Extract the [x, y] coordinate from the center of the cell holding the provided text.  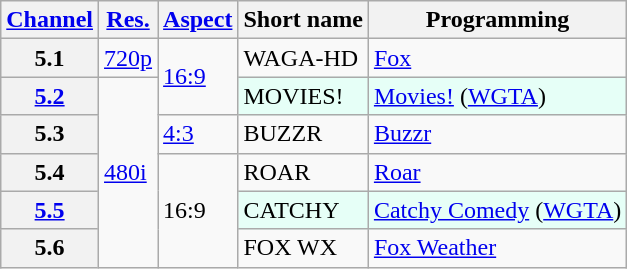
Buzzr [497, 134]
Programming [497, 20]
Catchy Comedy (WGTA) [497, 210]
Short name [303, 20]
CATCHY [303, 210]
720p [128, 58]
Fox Weather [497, 248]
Roar [497, 172]
5.2 [50, 96]
Aspect [198, 20]
5.5 [50, 210]
5.6 [50, 248]
MOVIES! [303, 96]
ROAR [303, 172]
5.3 [50, 134]
Channel [50, 20]
Fox [497, 58]
WAGA-HD [303, 58]
Movies! (WGTA) [497, 96]
BUZZR [303, 134]
4:3 [198, 134]
480i [128, 172]
FOX WX [303, 248]
5.1 [50, 58]
5.4 [50, 172]
Res. [128, 20]
